Detect which cell encompasses the target text, then output its [x, y] center coordinate. 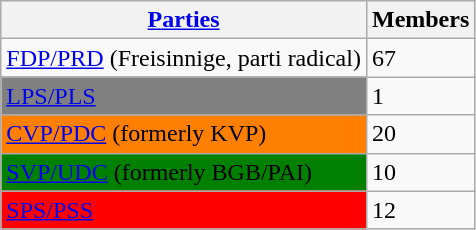
67 [420, 58]
10 [420, 172]
LPS/PLS [184, 96]
1 [420, 96]
SVP/UDC (formerly BGB/PAI) [184, 172]
SPS/PSS [184, 210]
CVP/PDC (formerly KVP) [184, 134]
FDP/PRD (Freisinnige, parti radical) [184, 58]
Members [420, 20]
Parties [184, 20]
20 [420, 134]
12 [420, 210]
